Return [x, y] of the center of cell containing provided text 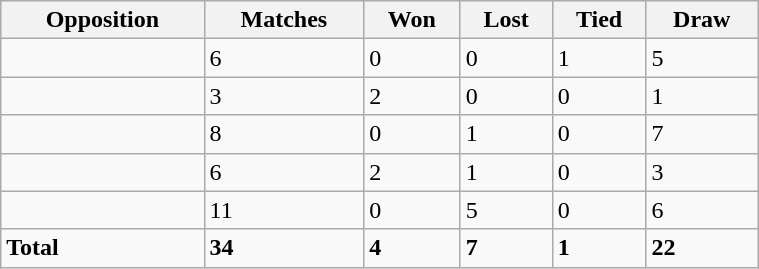
Opposition [102, 20]
Matches [284, 20]
Lost [506, 20]
4 [412, 248]
Tied [599, 20]
Total [102, 248]
11 [284, 210]
22 [702, 248]
Draw [702, 20]
Won [412, 20]
34 [284, 248]
8 [284, 134]
